Extract the (X, Y) coordinate from the center of the cell holding the provided text.  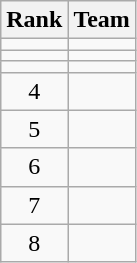
8 (34, 243)
4 (34, 91)
Rank (34, 20)
5 (34, 129)
Team (102, 20)
6 (34, 167)
7 (34, 205)
